Output the [x, y] coordinate of the center of the cell containing the given text.  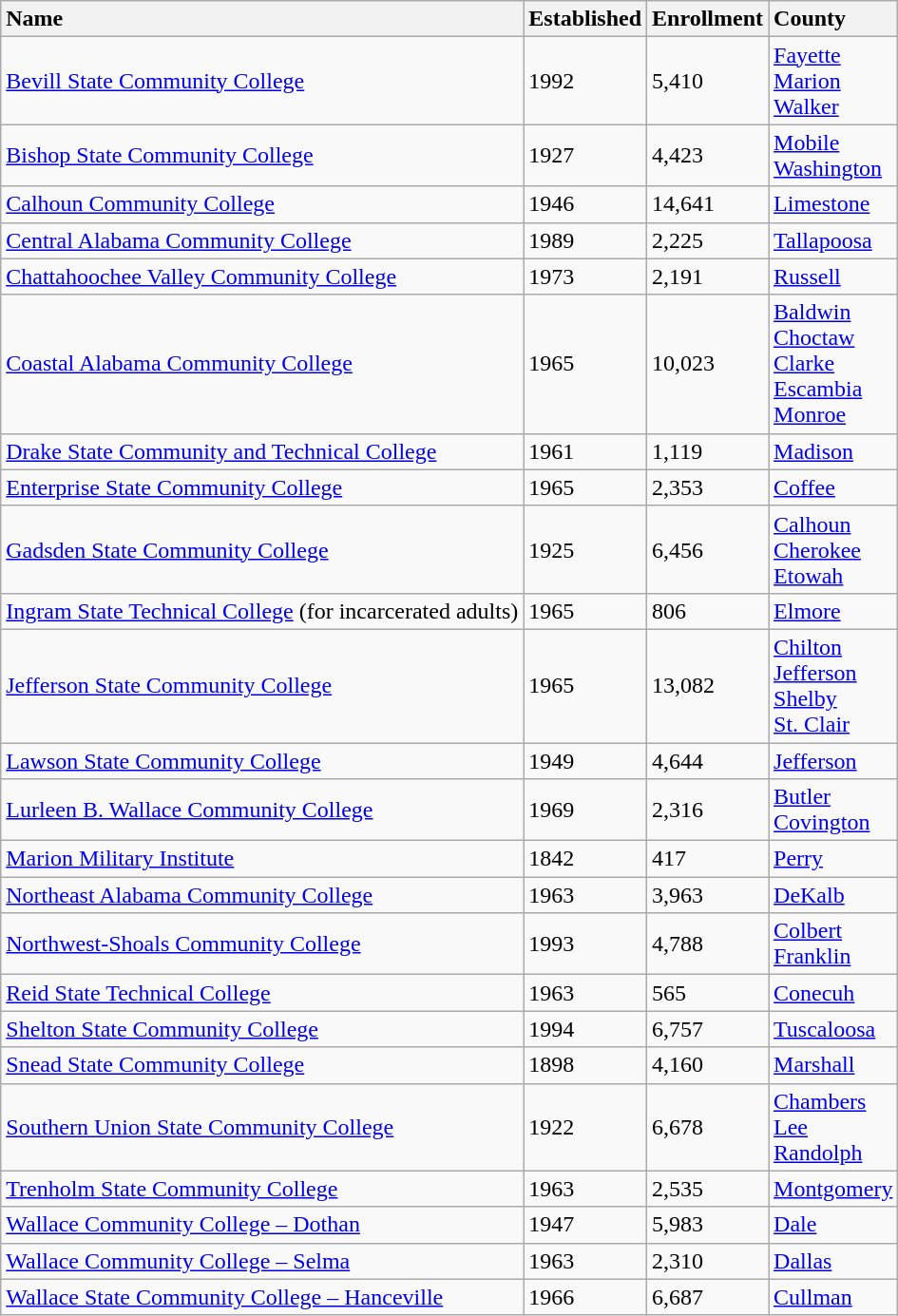
6,678 [708, 1127]
Snead State Community College [262, 1065]
1993 [585, 944]
1994 [585, 1029]
Tuscaloosa [833, 1029]
Established [585, 19]
1966 [585, 1297]
2,191 [708, 277]
Calhoun Community College [262, 204]
Jefferson State Community College [262, 686]
1842 [585, 859]
ChiltonJeffersonShelbySt. Clair [833, 686]
Bishop State Community College [262, 156]
1973 [585, 277]
6,456 [708, 549]
Elmore [833, 611]
ChambersLeeRandolph [833, 1127]
Wallace State Community College – Hanceville [262, 1297]
Central Alabama Community College [262, 240]
MobileWashington [833, 156]
Perry [833, 859]
5,410 [708, 81]
Enterprise State Community College [262, 487]
Madison [833, 451]
1898 [585, 1065]
4,788 [708, 944]
Reid State Technical College [262, 993]
806 [708, 611]
ButlerCovington [833, 810]
Russell [833, 277]
Lurleen B. Wallace Community College [262, 810]
10,023 [708, 364]
Dale [833, 1225]
1949 [585, 761]
2,316 [708, 810]
1,119 [708, 451]
Tallapoosa [833, 240]
1927 [585, 156]
14,641 [708, 204]
Gadsden State Community College [262, 549]
3,963 [708, 895]
Drake State Community and Technical College [262, 451]
4,644 [708, 761]
Marshall [833, 1065]
13,082 [708, 686]
FayetteMarionWalker [833, 81]
2,225 [708, 240]
Northeast Alabama Community College [262, 895]
BaldwinChoctawClarkeEscambiaMonroe [833, 364]
Wallace Community College – Selma [262, 1261]
Chattahoochee Valley Community College [262, 277]
5,983 [708, 1225]
565 [708, 993]
Limestone [833, 204]
1961 [585, 451]
Shelton State Community College [262, 1029]
Southern Union State Community College [262, 1127]
Conecuh [833, 993]
1925 [585, 549]
Montgomery [833, 1189]
2,535 [708, 1189]
4,160 [708, 1065]
1969 [585, 810]
4,423 [708, 156]
County [833, 19]
1946 [585, 204]
6,757 [708, 1029]
Dallas [833, 1261]
Wallace Community College – Dothan [262, 1225]
ColbertFranklin [833, 944]
1947 [585, 1225]
Lawson State Community College [262, 761]
Name [262, 19]
Coffee [833, 487]
1992 [585, 81]
Cullman [833, 1297]
1989 [585, 240]
Coastal Alabama Community College [262, 364]
Jefferson [833, 761]
Northwest-Shoals Community College [262, 944]
Marion Military Institute [262, 859]
2,310 [708, 1261]
CalhounCherokeeEtowah [833, 549]
417 [708, 859]
1922 [585, 1127]
Ingram State Technical College (for incarcerated adults) [262, 611]
Enrollment [708, 19]
DeKalb [833, 895]
2,353 [708, 487]
Trenholm State Community College [262, 1189]
Bevill State Community College [262, 81]
6,687 [708, 1297]
